Detect which cell encompasses the target text, then output its [x, y] center coordinate. 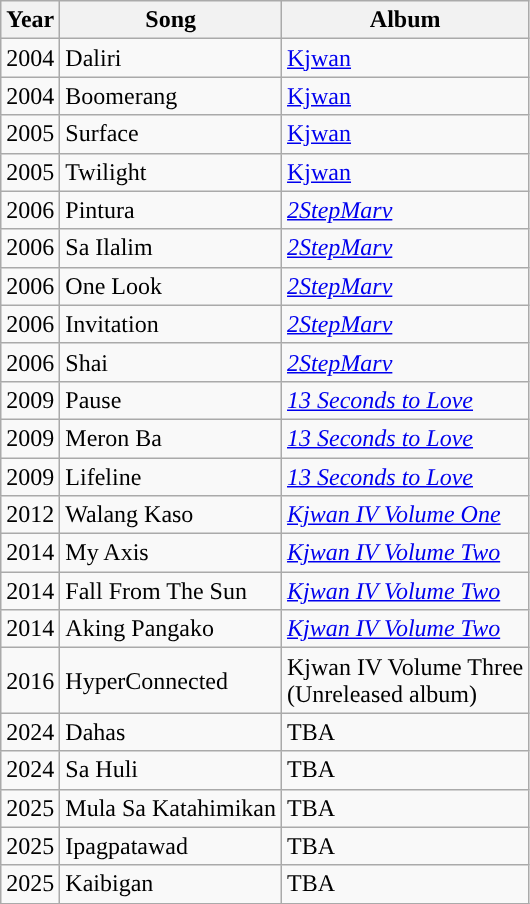
Song [171, 20]
Album [406, 20]
Walang Kaso [171, 515]
One Look [171, 286]
Daliri [171, 58]
Kjwan IV Volume Three(Unreleased album) [406, 680]
Lifeline [171, 477]
2012 [30, 515]
Twilight [171, 172]
My Axis [171, 553]
Ipagpatawad [171, 846]
Kaibigan [171, 884]
Boomerang [171, 96]
Year [30, 20]
Sa Ilalim [171, 248]
Pause [171, 400]
Mula Sa Katahimikan [171, 808]
Fall From The Sun [171, 591]
Sa Huli [171, 770]
Meron Ba [171, 438]
Surface [171, 134]
Dahas [171, 732]
Shai [171, 362]
HyperConnected [171, 680]
Aking Pangako [171, 629]
Pintura [171, 210]
Kjwan IV Volume One [406, 515]
Invitation [171, 324]
2016 [30, 680]
